Detect which cell encompasses the target text, then output its [x, y] center coordinate. 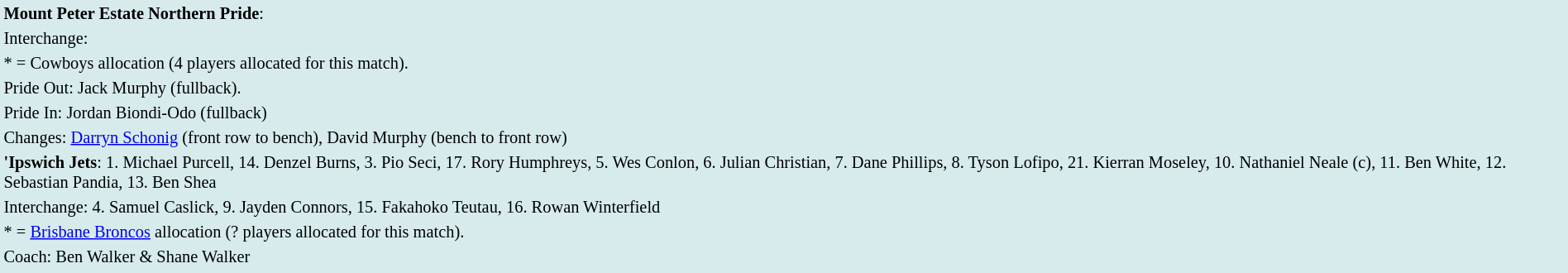
Coach: Ben Walker & Shane Walker [784, 256]
Pride Out: Jack Murphy (fullback). [784, 88]
Interchange: [784, 38]
Pride In: Jordan Biondi-Odo (fullback) [784, 113]
Changes: Darryn Schonig (front row to bench), David Murphy (bench to front row) [784, 137]
Interchange: 4. Samuel Caslick, 9. Jayden Connors, 15. Fakahoko Teutau, 16. Rowan Winterfield [784, 207]
* = Cowboys allocation (4 players allocated for this match). [784, 63]
Mount Peter Estate Northern Pride: [784, 13]
* = Brisbane Broncos allocation (? players allocated for this match). [784, 232]
